Provide the (x, y) coordinate of the cell's center where the given text is located.  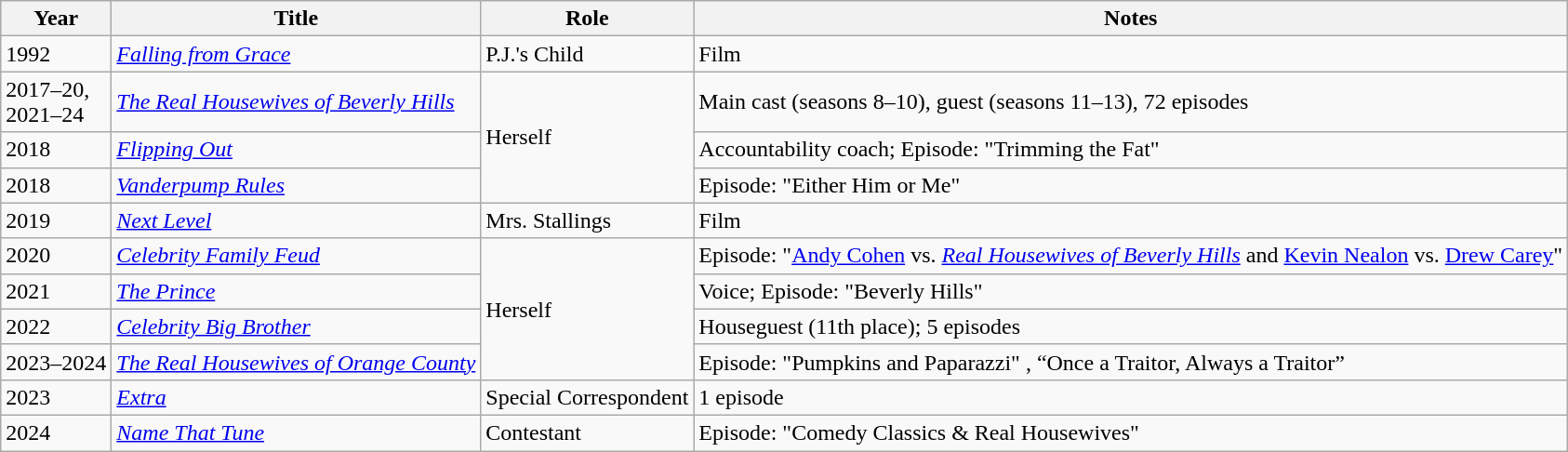
Year (56, 19)
Voice; Episode: "Beverly Hills" (1131, 291)
1 episode (1131, 397)
2023 (56, 397)
Falling from Grace (296, 54)
Title (296, 19)
Celebrity Big Brother (296, 326)
Notes (1131, 19)
2024 (56, 432)
The Prince (296, 291)
Vanderpump Rules (296, 185)
Flipping Out (296, 150)
Special Correspondent (588, 397)
Mrs. Stallings (588, 220)
The Real Housewives of Beverly Hills (296, 102)
Contestant (588, 432)
2023–2024 (56, 362)
2021 (56, 291)
2022 (56, 326)
Main cast (seasons 8–10), guest (seasons 11–13), 72 episodes (1131, 102)
P.J.'s Child (588, 54)
Next Level (296, 220)
Episode: "Andy Cohen vs. Real Housewives of Beverly Hills and Kevin Nealon vs. Drew Carey" (1131, 256)
2017–20,2021–24 (56, 102)
2020 (56, 256)
Episode: "Pumpkins and Paparazzi" , “Once a Traitor, Always a Traitor” (1131, 362)
Episode: "Either Him or Me" (1131, 185)
Name That Tune (296, 432)
2019 (56, 220)
Celebrity Family Feud (296, 256)
The Real Housewives of Orange County (296, 362)
Houseguest (11th place); 5 episodes (1131, 326)
Extra (296, 397)
Episode: "Comedy Classics & Real Housewives" (1131, 432)
1992 (56, 54)
Accountability coach; Episode: "Trimming the Fat" (1131, 150)
Role (588, 19)
